Provide the [x, y] coordinate of the cell's center where the given text is located.  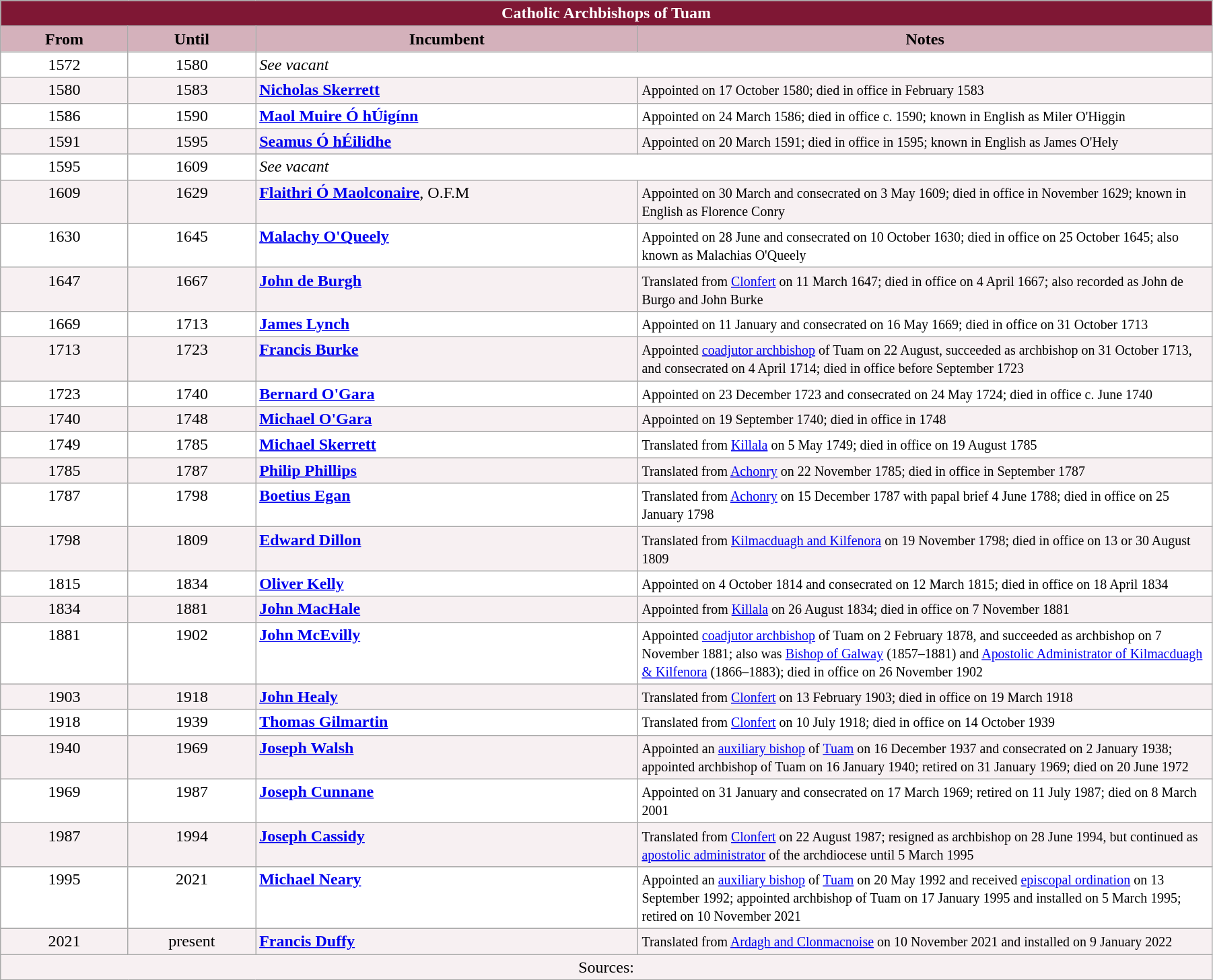
Joseph Walsh [447, 757]
1815 [65, 584]
Translated from Clonfert on 13 February 1903; died in office on 19 March 1918 [925, 697]
Notes [925, 39]
Translated from Achonry on 22 November 1785; died in office in September 1787 [925, 470]
1994 [191, 844]
John de Burgh [447, 289]
Appointed on 19 September 1740; died in office in 1748 [925, 419]
Appointed on 30 March and consecrated on 3 May 1609; died in office in November 1629; known in English as Florence Conry [925, 202]
Oliver Kelly [447, 584]
Michael Neary [447, 897]
Philip Phillips [447, 470]
1939 [191, 722]
1903 [65, 697]
Appointed on 11 January and consecrated on 16 May 1669; died in office on 31 October 1713 [925, 324]
1583 [191, 90]
1667 [191, 289]
Malachy O'Queely [447, 245]
Michael O'Gara [447, 419]
James Lynch [447, 324]
Translated from Killala on 5 May 1749; died in office on 19 August 1785 [925, 445]
1590 [191, 116]
Bernard O'Gara [447, 394]
Edward Dillon [447, 549]
1809 [191, 549]
Appointed on 28 June and consecrated on 10 October 1630; died in office on 25 October 1645; also known as Malachias O'Queely [925, 245]
Nicholas Skerrett [447, 90]
1902 [191, 653]
Joseph Cunnane [447, 801]
Francis Burke [447, 358]
Appointed on 31 January and consecrated on 17 March 1969; retired on 11 July 1987; died on 8 March 2001 [925, 801]
1669 [65, 324]
1591 [65, 141]
Appointed on 24 March 1586; died in office c. 1590; known in English as Miler O'Higgin [925, 116]
Flaithri Ó Maolconaire, O.F.M [447, 202]
Translated from Achonry on 15 December 1787 with papal brief 4 June 1788; died in office on 25 January 1798 [925, 505]
1647 [65, 289]
Translated from Kilmacduagh and Kilfenora on 19 November 1798; died in office on 13 or 30 August 1809 [925, 549]
Maol Muire Ó hÚigínn [447, 116]
1645 [191, 245]
1995 [65, 897]
Appointed on 23 December 1723 and consecrated on 24 May 1724; died in office c. June 1740 [925, 394]
Boetius Egan [447, 505]
1572 [65, 65]
John MacHale [447, 609]
Appointed on 17 October 1580; died in office in February 1583 [925, 90]
1630 [65, 245]
From [65, 39]
Thomas Gilmartin [447, 722]
Translated from Clonfert on 11 March 1647; died in office on 4 April 1667; also recorded as John de Burgo and John Burke [925, 289]
Joseph Cassidy [447, 844]
1749 [65, 445]
Seamus Ó hÉilidhe [447, 141]
present [191, 941]
Translated from Ardagh and Clonmacnoise on 10 November 2021 and installed on 9 January 2022 [925, 941]
1940 [65, 757]
Francis Duffy [447, 941]
1748 [191, 419]
1586 [65, 116]
Sources: [606, 967]
John McEvilly [447, 653]
Incumbent [447, 39]
1629 [191, 202]
Translated from Clonfert on 10 July 1918; died in office on 14 October 1939 [925, 722]
John Healy [447, 697]
Appointed on 20 March 1591; died in office in 1595; known in English as James O'Hely [925, 141]
Until [191, 39]
Catholic Archbishops of Tuam [606, 13]
Appointed on 4 October 1814 and consecrated on 12 March 1815; died in office on 18 April 1834 [925, 584]
Michael Skerrett [447, 445]
Appointed from Killala on 26 August 1834; died in office on 7 November 1881 [925, 609]
